Scan for the cell matching the given text and deliver its [x, y] coordinate at center. 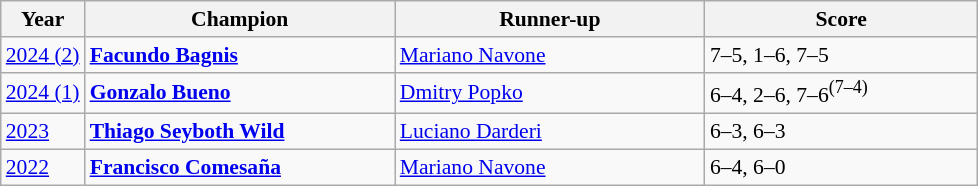
Year [43, 19]
Francisco Comesaña [240, 167]
2024 (1) [43, 92]
Dmitry Popko [550, 92]
7–5, 1–6, 7–5 [842, 55]
6–4, 2–6, 7–6(7–4) [842, 92]
Champion [240, 19]
2023 [43, 132]
Score [842, 19]
Facundo Bagnis [240, 55]
2022 [43, 167]
Gonzalo Bueno [240, 92]
6–4, 6–0 [842, 167]
Luciano Darderi [550, 132]
Runner-up [550, 19]
Thiago Seyboth Wild [240, 132]
2024 (2) [43, 55]
6–3, 6–3 [842, 132]
